Output the [x, y] coordinate of the center of the cell containing the given text.  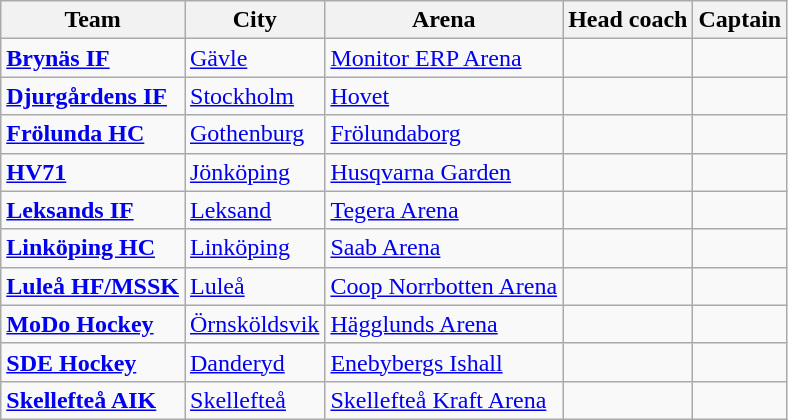
Frölunda HC [93, 134]
City [254, 20]
Linköping HC [93, 248]
Leksand [254, 210]
HV71 [93, 172]
Hovet [444, 96]
Luleå HF/MSSK [93, 286]
Luleå [254, 286]
Djurgårdens IF [93, 96]
Monitor ERP Arena [444, 58]
Arena [444, 20]
Gävle [254, 58]
Frölundaborg [444, 134]
Skellefteå Kraft Arena [444, 400]
MoDo Hockey [93, 324]
Captain [740, 20]
Brynäs IF [93, 58]
Stockholm [254, 96]
Enebybergs Ishall [444, 362]
Skellefteå AIK [93, 400]
Jönköping [254, 172]
Gothenburg [254, 134]
Head coach [628, 20]
Tegera Arena [444, 210]
Linköping [254, 248]
Coop Norrbotten Arena [444, 286]
Leksands IF [93, 210]
Saab Arena [444, 248]
Örnsköldsvik [254, 324]
Team [93, 20]
SDE Hockey [93, 362]
Husqvarna Garden [444, 172]
Skellefteå [254, 400]
Hägglunds Arena [444, 324]
Danderyd [254, 362]
